Extract the (X, Y) coordinate from the center of the cell holding the provided text.  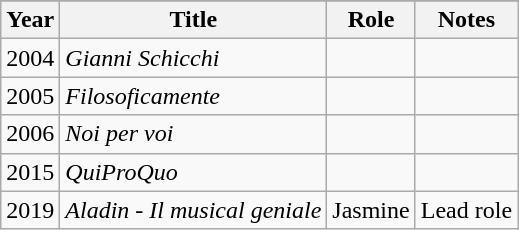
Gianni Schicchi (194, 58)
Role (371, 20)
2015 (30, 172)
2004 (30, 58)
QuiProQuo (194, 172)
Title (194, 20)
2005 (30, 96)
2006 (30, 134)
2019 (30, 210)
Aladin - Il musical geniale (194, 210)
Year (30, 20)
Notes (466, 20)
Lead role (466, 210)
Filosoficamente (194, 96)
Noi per voi (194, 134)
Jasmine (371, 210)
